Return the [x, y] coordinate for the center point of the cell that contains the specified text.  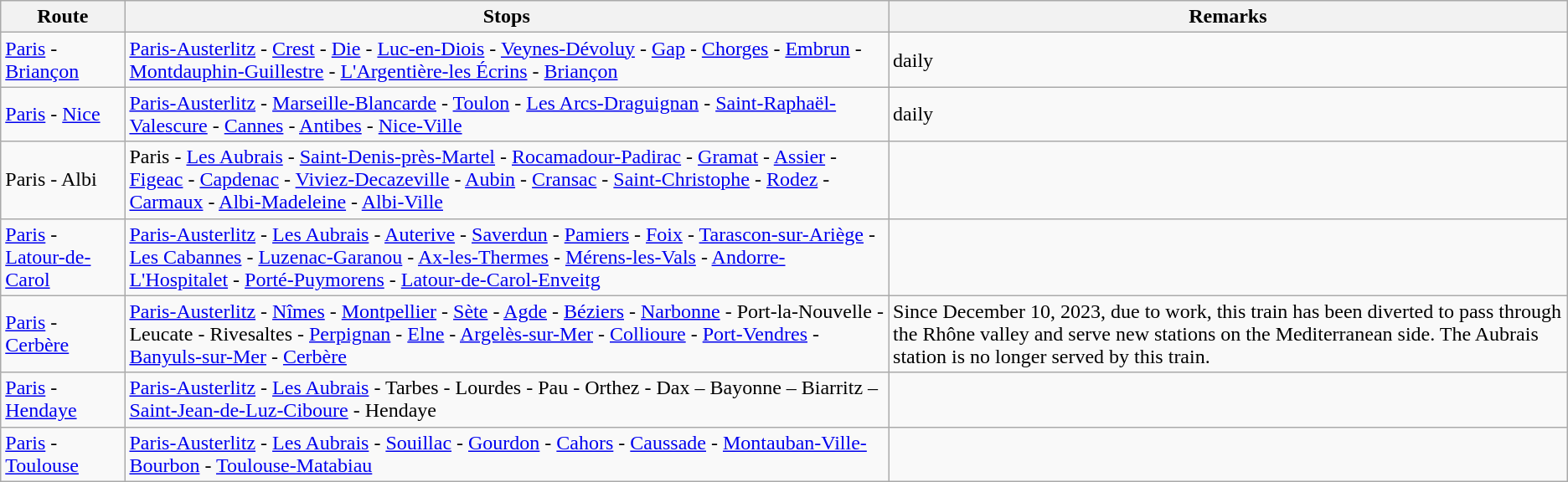
Paris - Toulouse [63, 454]
Paris-Austerlitz - Marseille-Blancarde - Toulon - Les Arcs-Draguignan - Saint-Raphaël-Valescure - Cannes - Antibes - Nice-Ville [507, 114]
Paris - Nice [63, 114]
Route [63, 17]
Paris - Hendaye [63, 400]
Paris-Austerlitz - Les Aubrais - Souillac - Gourdon - Cahors - Caussade - Montauban-Ville-Bourbon - Toulouse-Matabiau [507, 454]
Remarks [1228, 17]
Paris - Latour-de-Carol [63, 257]
Paris-Austerlitz - Crest - Die - Luc-en-Diois - Veynes-Dévoluy - Gap - Chorges - Embrun - Montdauphin-Guillestre - L'Argentière-les Écrins - Briançon [507, 60]
Stops [507, 17]
Paris-Austerlitz - Les Aubrais - Tarbes - Lourdes - Pau - Orthez - Dax – Bayonne – Biarritz – Saint-Jean-de-Luz-Ciboure - Hendaye [507, 400]
Paris - Briançon [63, 60]
Paris - Albi [63, 180]
Paris - Cerbère [63, 334]
